Capture the cell that displays the provided text and extract its (x, y) central coordinate. 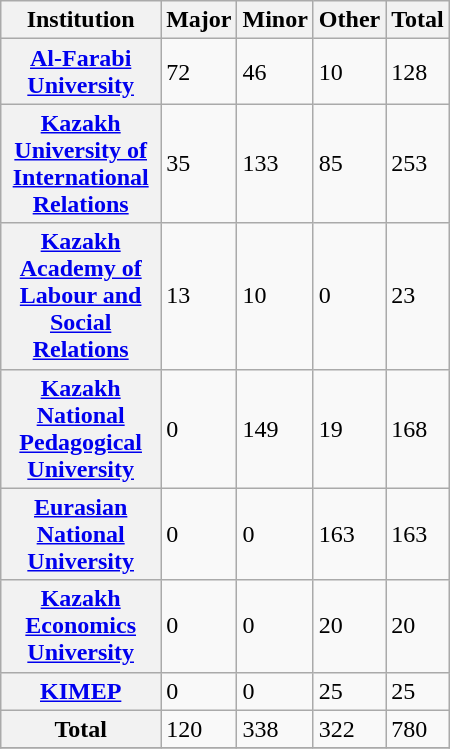
Al-Farabi University (81, 72)
253 (418, 164)
133 (275, 164)
Kazakh University of International Relations (81, 164)
Institution (81, 20)
Kazakh Economics University (81, 626)
46 (275, 72)
128 (418, 72)
322 (349, 729)
Minor (275, 20)
338 (275, 729)
120 (199, 729)
13 (199, 296)
23 (418, 296)
KIMEP (81, 691)
780 (418, 729)
72 (199, 72)
Kazakh Academy of Labour and Social Relations (81, 296)
Eurasian National University (81, 534)
Kazakh National Pedagogical University (81, 428)
85 (349, 164)
19 (349, 428)
35 (199, 164)
Major (199, 20)
168 (418, 428)
149 (275, 428)
Other (349, 20)
